From the cell containing the given text, extract its center point as (x, y) coordinate. 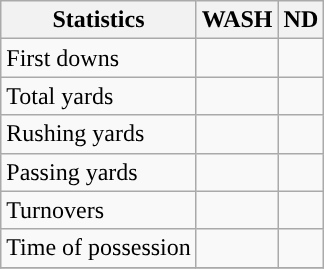
Passing yards (99, 172)
Rushing yards (99, 134)
Total yards (99, 96)
WASH (237, 20)
ND (301, 20)
Statistics (99, 20)
Time of possession (99, 248)
First downs (99, 58)
Turnovers (99, 210)
